Identify which cell holds the provided text, then report its [x, y] central coordinate. 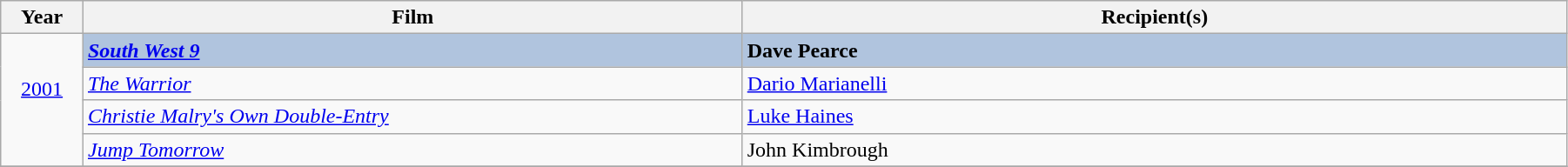
2001 [42, 100]
Year [42, 17]
John Kimbrough [1154, 150]
The Warrior [412, 83]
Dave Pearce [1154, 50]
Jump Tomorrow [412, 150]
Film [412, 17]
South West 9 [412, 50]
Christie Malry's Own Double-Entry [412, 117]
Dario Marianelli [1154, 83]
Luke Haines [1154, 117]
Recipient(s) [1154, 17]
